Scan for the cell matching the given text and deliver its [X, Y] coordinate at center. 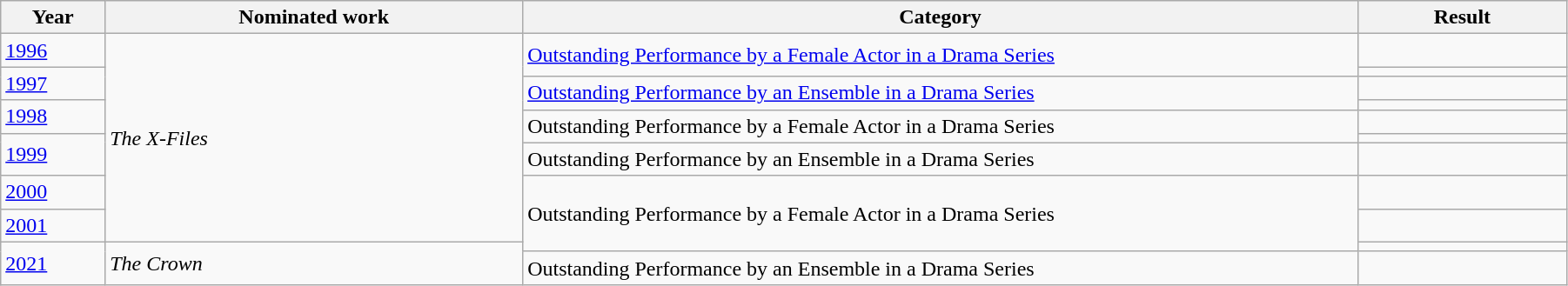
Nominated work [314, 17]
Result [1462, 17]
Year [53, 17]
1996 [53, 50]
The X-Files [314, 137]
2000 [53, 192]
The Crown [314, 263]
2001 [53, 225]
1997 [53, 83]
1999 [53, 155]
2021 [53, 263]
Category [941, 17]
1998 [53, 116]
